Extract the [x, y] coordinate from the center of the cell holding the provided text.  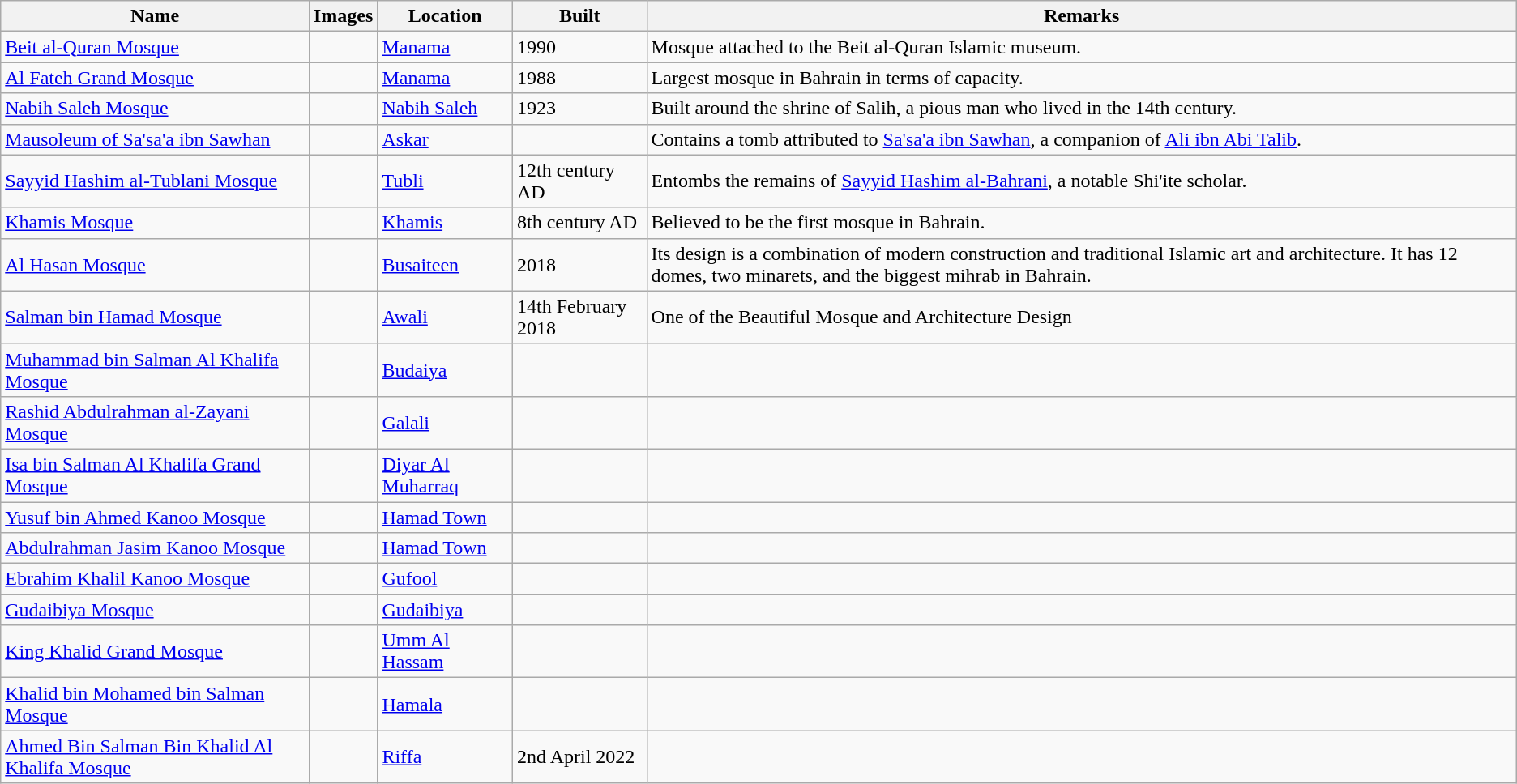
1923 [579, 109]
1990 [579, 47]
Al Fateh Grand Mosque [156, 78]
Salman bin Hamad Mosque [156, 317]
King Khalid Grand Mosque [156, 651]
Ebrahim Khalil Kanoo Mosque [156, 579]
Sayyid Hashim al-Tublani Mosque [156, 181]
Khamis [446, 223]
Rashid Abdulrahman al-Zayani Mosque [156, 423]
Riffa [446, 756]
Yusuf bin Ahmed Kanoo Mosque [156, 518]
Tubli [446, 181]
Budaiya [446, 369]
2nd April 2022 [579, 756]
Nabih Saleh [446, 109]
Galali [446, 423]
Gudaibiya [446, 610]
12th century AD [579, 181]
Mosque attached to the Beit al-Quran Islamic museum. [1081, 47]
14th February 2018 [579, 317]
Entombs the remains of Sayyid Hashim al-Bahrani, a notable Shi'ite scholar. [1081, 181]
Believed to be the first mosque in Bahrain. [1081, 223]
8th century AD [579, 223]
Diyar Al Muharraq [446, 475]
Largest mosque in Bahrain in terms of capacity. [1081, 78]
Mausoleum of Sa'sa'a ibn Sawhan [156, 139]
Umm Al Hassam [446, 651]
Al Hasan Mosque [156, 264]
Hamala [446, 705]
Location [446, 16]
Images [343, 16]
Askar [446, 139]
Beit al-Quran Mosque [156, 47]
Awali [446, 317]
Remarks [1081, 16]
Muhammad bin Salman Al Khalifa Mosque [156, 369]
Khalid bin Mohamed bin Salman Mosque [156, 705]
Khamis Mosque [156, 223]
One of the Beautiful Mosque and Architecture Design [1081, 317]
Built [579, 16]
Ahmed Bin Salman Bin Khalid Al Khalifa Mosque [156, 756]
Built around the shrine of Salih, a pious man who lived in the 14th century. [1081, 109]
Contains a tomb attributed to Sa'sa'a ibn Sawhan, a companion of Ali ibn Abi Talib. [1081, 139]
2018 [579, 264]
Gufool [446, 579]
Nabih Saleh Mosque [156, 109]
Gudaibiya Mosque [156, 610]
Abdulrahman Jasim Kanoo Mosque [156, 548]
Name [156, 16]
Busaiteen [446, 264]
1988 [579, 78]
Isa bin Salman Al Khalifa Grand Mosque [156, 475]
